Return the (X, Y) coordinate for the center point of the cell that contains the specified text.  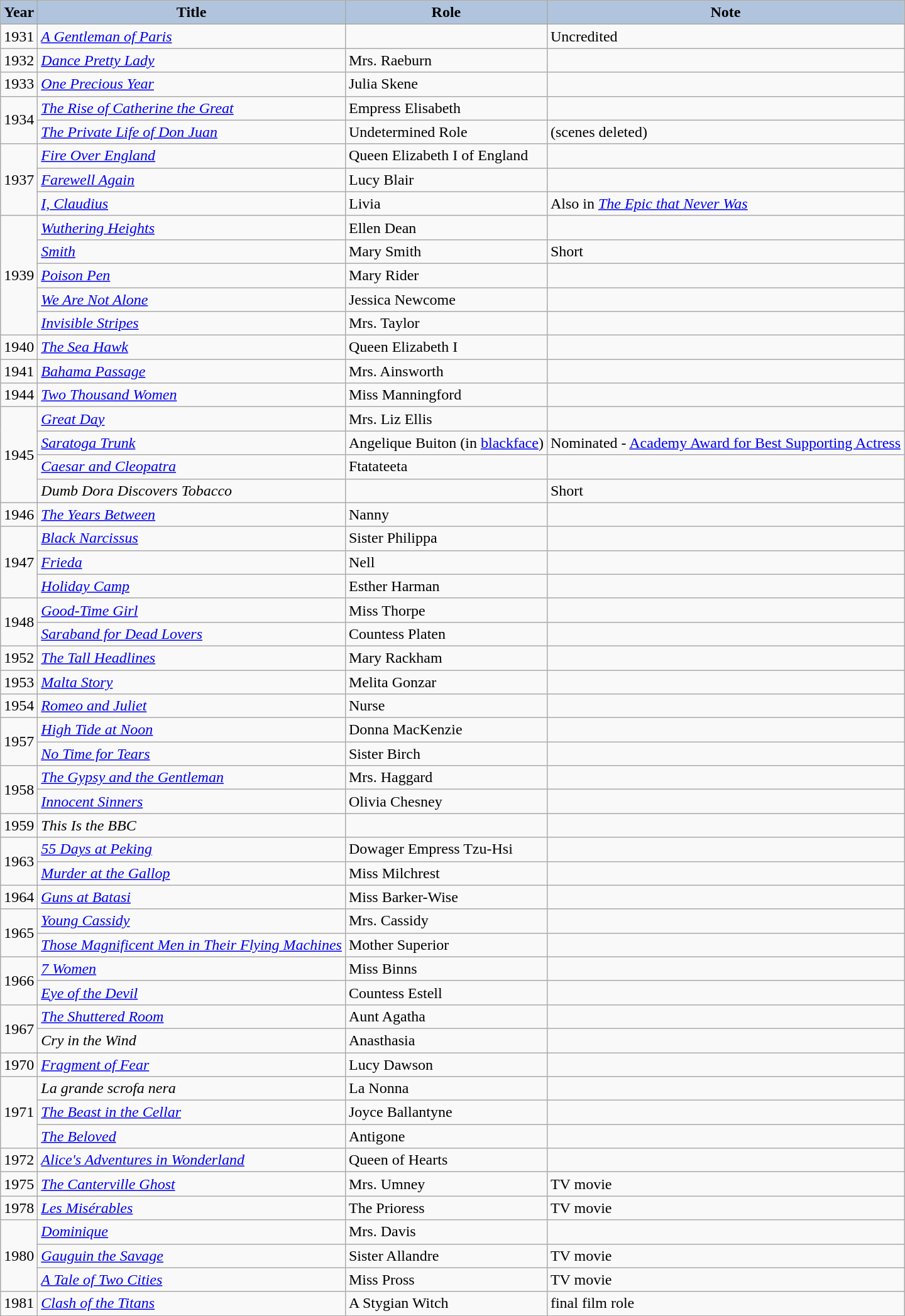
Mrs. Davis (446, 1232)
Dance Pretty Lady (192, 60)
1931 (19, 36)
Wuthering Heights (192, 227)
1939 (19, 275)
Gauguin the Savage (192, 1256)
Title (192, 13)
The Shuttered Room (192, 1016)
1964 (19, 897)
Farewell Again (192, 180)
Sister Birch (446, 754)
Nominated - Academy Award for Best Supporting Actress (725, 443)
1967 (19, 1028)
The Canterville Ghost (192, 1184)
The Tall Headlines (192, 658)
Sister Philippa (446, 538)
Angelique Buiton (in blackface) (446, 443)
Sister Allandre (446, 1256)
1932 (19, 60)
Lucy Blair (446, 180)
Dominique (192, 1232)
Mrs. Haggard (446, 778)
1970 (19, 1065)
1959 (19, 825)
1948 (19, 622)
Great Day (192, 419)
Julia Skene (446, 84)
1963 (19, 861)
1946 (19, 514)
Dumb Dora Discovers Tobacco (192, 491)
Mrs. Ainsworth (446, 371)
Jessica Newcome (446, 300)
Holiday Camp (192, 586)
Miss Milchrest (446, 873)
One Precious Year (192, 84)
Malta Story (192, 682)
Miss Thorpe (446, 610)
1940 (19, 347)
Murder at the Gallop (192, 873)
Nell (446, 562)
Miss Manningford (446, 395)
Innocent Sinners (192, 802)
55 Days at Peking (192, 849)
Mrs. Taylor (446, 324)
Black Narcissus (192, 538)
Queen Elizabeth I of England (446, 156)
Romeo and Juliet (192, 706)
Year (19, 13)
Saraband for Dead Lovers (192, 634)
1953 (19, 682)
We Are Not Alone (192, 300)
Lucy Dawson (446, 1065)
A Gentleman of Paris (192, 36)
7 Women (192, 969)
Countess Estell (446, 992)
Fire Over England (192, 156)
La Nonna (446, 1089)
Nurse (446, 706)
Empress Elisabeth (446, 108)
1965 (19, 933)
Young Cassidy (192, 921)
Frieda (192, 562)
I, Claudius (192, 204)
1947 (19, 562)
Role (446, 13)
Mother Superior (446, 945)
Queen of Hearts (446, 1160)
final film role (725, 1303)
Eye of the Devil (192, 992)
1957 (19, 742)
Uncredited (725, 36)
1971 (19, 1112)
The Private Life of Don Juan (192, 132)
1945 (19, 455)
Mary Rider (446, 275)
Esther Harman (446, 586)
Livia (446, 204)
Alice's Adventures in Wonderland (192, 1160)
Mrs. Raeburn (446, 60)
Joyce Ballantyne (446, 1112)
1941 (19, 371)
1954 (19, 706)
Ellen Dean (446, 227)
High Tide at Noon (192, 730)
Miss Binns (446, 969)
1933 (19, 84)
Two Thousand Women (192, 395)
Smith (192, 251)
Caesar and Cleopatra (192, 467)
The Rise of Catherine the Great (192, 108)
1981 (19, 1303)
Note (725, 13)
1966 (19, 981)
1980 (19, 1256)
1978 (19, 1208)
Invisible Stripes (192, 324)
The Sea Hawk (192, 347)
Countess Platen (446, 634)
The Gypsy and the Gentleman (192, 778)
Mary Smith (446, 251)
Olivia Chesney (446, 802)
Fragment of Fear (192, 1065)
Antigone (446, 1136)
The Beloved (192, 1136)
The Beast in the Cellar (192, 1112)
Dowager Empress Tzu-Hsi (446, 849)
Cry in the Wind (192, 1040)
Good-Time Girl (192, 610)
(scenes deleted) (725, 132)
La grande scrofa nera (192, 1089)
Queen Elizabeth I (446, 347)
Bahama Passage (192, 371)
The Prioress (446, 1208)
Saratoga Trunk (192, 443)
A Tale of Two Cities (192, 1280)
1975 (19, 1184)
Undetermined Role (446, 132)
Ftatateeta (446, 467)
1958 (19, 790)
Nanny (446, 514)
Melita Gonzar (446, 682)
Poison Pen (192, 275)
Mrs. Cassidy (446, 921)
1937 (19, 180)
Les Misérables (192, 1208)
Mary Rackham (446, 658)
The Years Between (192, 514)
Miss Pross (446, 1280)
Anasthasia (446, 1040)
1972 (19, 1160)
A Stygian Witch (446, 1303)
Miss Barker-Wise (446, 897)
Donna MacKenzie (446, 730)
No Time for Tears (192, 754)
Those Magnificent Men in Their Flying Machines (192, 945)
This Is the BBC (192, 825)
1952 (19, 658)
Aunt Agatha (446, 1016)
1944 (19, 395)
Mrs. Umney (446, 1184)
1934 (19, 120)
Also in The Epic that Never Was (725, 204)
Mrs. Liz Ellis (446, 419)
Clash of the Titans (192, 1303)
Guns at Batasi (192, 897)
